Return (X, Y) of the center of cell containing provided text 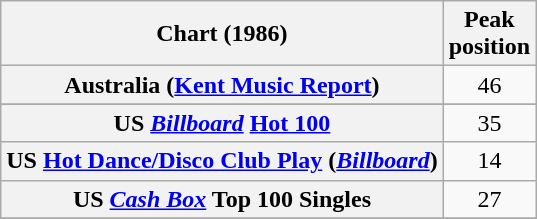
Chart (1986) (222, 34)
14 (489, 161)
46 (489, 85)
35 (489, 123)
Peakposition (489, 34)
Australia (Kent Music Report) (222, 85)
US Cash Box Top 100 Singles (222, 199)
US Hot Dance/Disco Club Play (Billboard) (222, 161)
US Billboard Hot 100 (222, 123)
27 (489, 199)
